For the text-containing cell, return its midpoint in (X, Y) coordinate format. 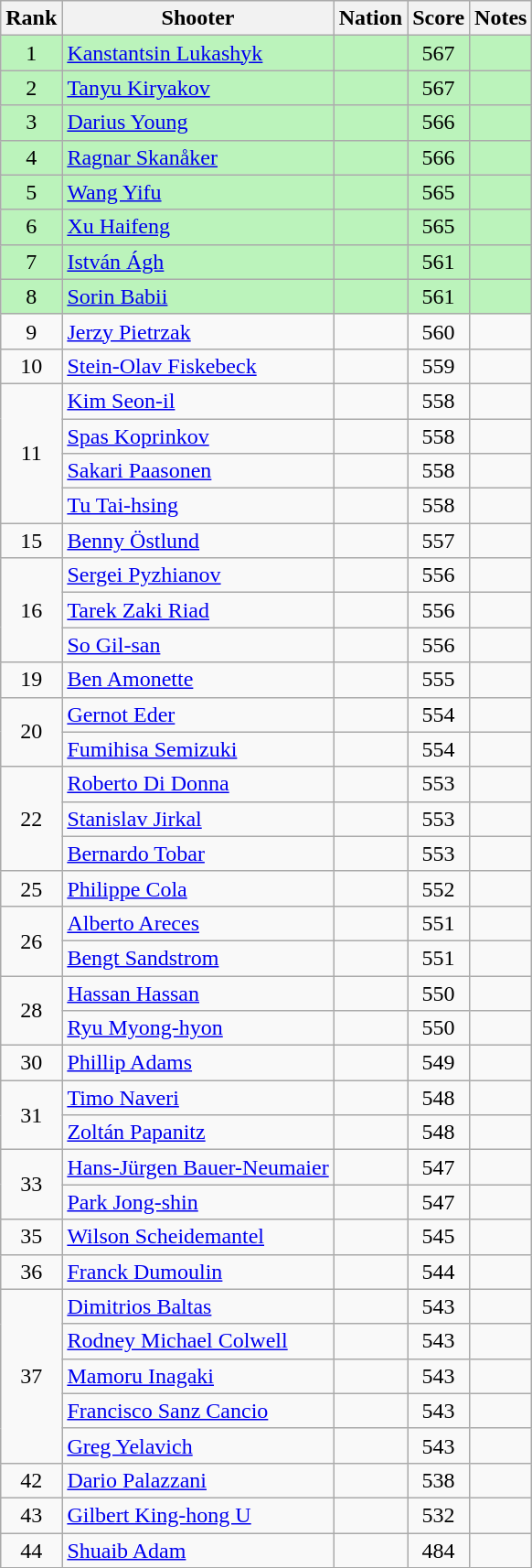
Phillip Adams (197, 1063)
549 (439, 1063)
Bernardo Tobar (197, 854)
2 (31, 88)
Shuaib Adam (197, 1551)
532 (439, 1515)
10 (31, 366)
Wang Yifu (197, 192)
15 (31, 541)
Park Jong-shin (197, 1202)
Alberto Areces (197, 923)
Stanislav Jirkal (197, 819)
Philippe Cola (197, 888)
44 (31, 1551)
33 (31, 1185)
Fumihisa Semizuki (197, 749)
6 (31, 227)
1 (31, 53)
35 (31, 1237)
557 (439, 541)
Timo Naveri (197, 1098)
Dimitrios Baltas (197, 1306)
So Gil-san (197, 645)
20 (31, 732)
Rodney Michael Colwell (197, 1341)
Dario Palazzani (197, 1480)
560 (439, 331)
Ryu Myong-hyon (197, 1028)
Tanyu Kiryakov (197, 88)
25 (31, 888)
545 (439, 1237)
Ragnar Skanåker (197, 157)
Gernot Eder (197, 714)
Sakari Paasonen (197, 471)
Roberto Di Donna (197, 784)
36 (31, 1272)
16 (31, 610)
Wilson Scheidemantel (197, 1237)
Notes (501, 18)
Kim Seon-il (197, 401)
Spas Koprinkov (197, 436)
Bengt Sandstrom (197, 958)
484 (439, 1551)
Greg Yelavich (197, 1445)
Hassan Hassan (197, 993)
7 (31, 262)
31 (31, 1115)
28 (31, 1010)
559 (439, 366)
43 (31, 1515)
Gilbert King-hong U (197, 1515)
Score (439, 18)
19 (31, 680)
Darius Young (197, 123)
Mamoru Inagaki (197, 1376)
Ben Amonette (197, 680)
Tu Tai-hsing (197, 506)
Franck Dumoulin (197, 1272)
Rank (31, 18)
3 (31, 123)
552 (439, 888)
Benny Östlund (197, 541)
42 (31, 1480)
4 (31, 157)
Zoltán Papanitz (197, 1133)
5 (31, 192)
26 (31, 940)
555 (439, 680)
Nation (370, 18)
11 (31, 453)
Shooter (197, 18)
Kanstantsin Lukashyk (197, 53)
Hans-Jürgen Bauer-Neumaier (197, 1167)
Xu Haifeng (197, 227)
Tarek Zaki Riad (197, 610)
8 (31, 296)
Sergei Pyzhianov (197, 575)
22 (31, 819)
544 (439, 1272)
Stein-Olav Fiskebeck (197, 366)
Jerzy Pietrzak (197, 331)
37 (31, 1376)
538 (439, 1480)
9 (31, 331)
Sorin Babii (197, 296)
Francisco Sanz Cancio (197, 1411)
30 (31, 1063)
István Ágh (197, 262)
